Determine the (x, y) coordinate at the center of the cell enclosing the given text.  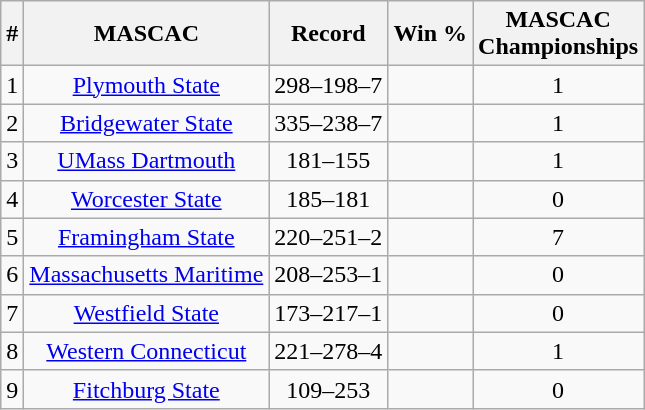
Record (328, 34)
181–155 (328, 161)
Plymouth State (146, 85)
Win % (430, 34)
Fitchburg State (146, 389)
220–251–2 (328, 237)
109–253 (328, 389)
8 (12, 351)
2 (12, 123)
185–181 (328, 199)
Framingham State (146, 237)
298–198–7 (328, 85)
UMass Dartmouth (146, 161)
Bridgewater State (146, 123)
Western Connecticut (146, 351)
335–238–7 (328, 123)
6 (12, 275)
4 (12, 199)
MASCAC (146, 34)
5 (12, 237)
3 (12, 161)
208–253–1 (328, 275)
173–217–1 (328, 313)
Worcester State (146, 199)
9 (12, 389)
Westfield State (146, 313)
221–278–4 (328, 351)
Massachusetts Maritime (146, 275)
MASCACChampionships (558, 34)
# (12, 34)
